Extract the [X, Y] coordinate from the center of the cell holding the provided text.  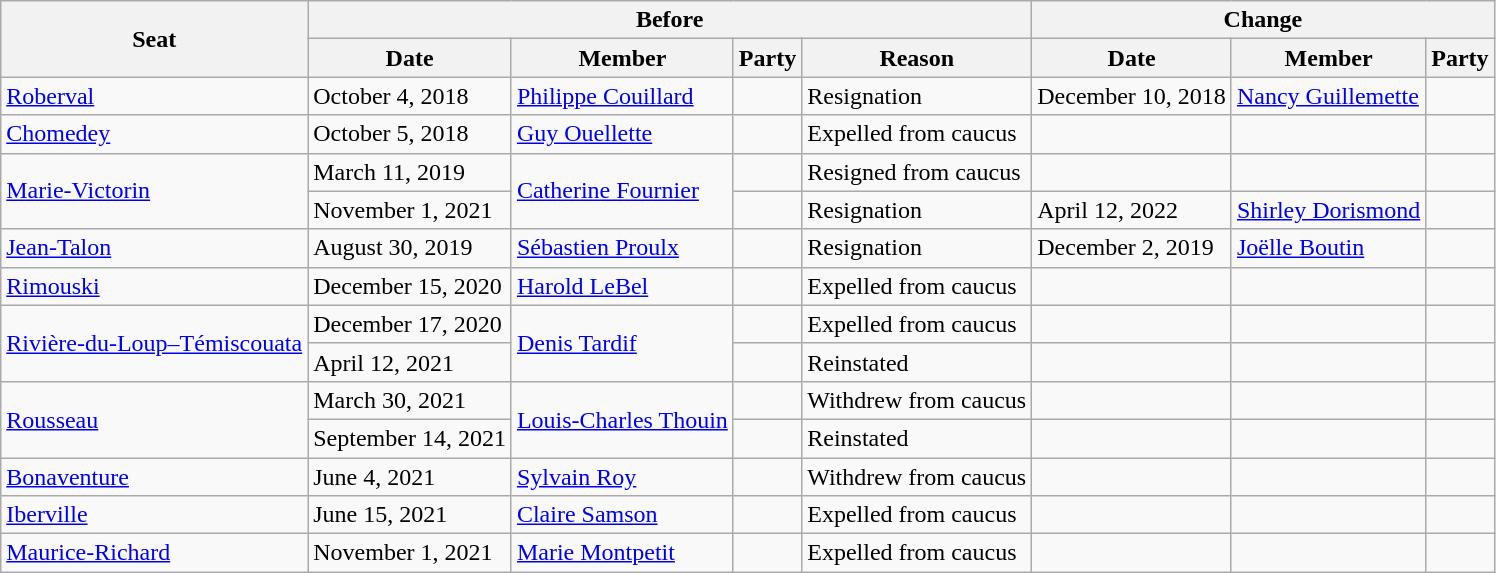
October 4, 2018 [410, 96]
Roberval [154, 96]
December 10, 2018 [1132, 96]
December 2, 2019 [1132, 248]
Rimouski [154, 286]
December 17, 2020 [410, 324]
Resigned from caucus [917, 172]
December 15, 2020 [410, 286]
April 12, 2021 [410, 362]
Nancy Guillemette [1328, 96]
August 30, 2019 [410, 248]
March 11, 2019 [410, 172]
Change [1263, 20]
Harold LeBel [622, 286]
Philippe Couillard [622, 96]
October 5, 2018 [410, 134]
Marie-Victorin [154, 191]
April 12, 2022 [1132, 210]
Chomedey [154, 134]
Iberville [154, 515]
Sébastien Proulx [622, 248]
June 15, 2021 [410, 515]
March 30, 2021 [410, 400]
Catherine Fournier [622, 191]
Shirley Dorismond [1328, 210]
Denis Tardif [622, 343]
Maurice-Richard [154, 553]
Joëlle Boutin [1328, 248]
Rivière-du-Loup–Témiscouata [154, 343]
Before [670, 20]
Claire Samson [622, 515]
Marie Montpetit [622, 553]
Sylvain Roy [622, 477]
Jean-Talon [154, 248]
Seat [154, 39]
Rousseau [154, 419]
June 4, 2021 [410, 477]
Louis-Charles Thouin [622, 419]
Bonaventure [154, 477]
Reason [917, 58]
September 14, 2021 [410, 438]
Guy Ouellette [622, 134]
